Determine the [X, Y] coordinate at the center of the cell enclosing the given text.  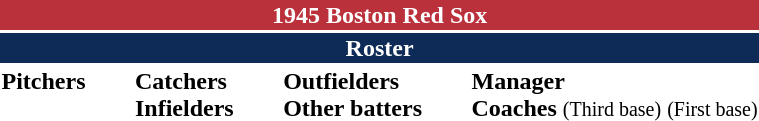
Roster [380, 48]
1945 Boston Red Sox [380, 15]
